Detect which cell encompasses the target text, then output its (X, Y) center coordinate. 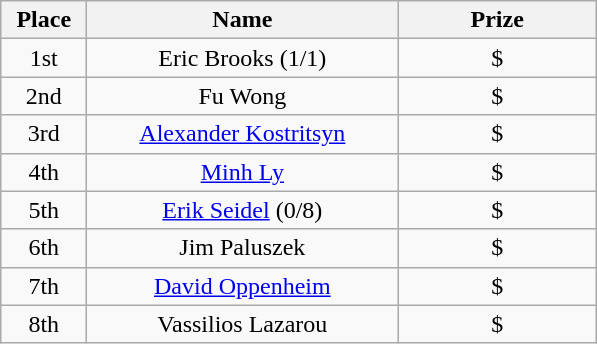
2nd (44, 96)
Alexander Kostritsyn (242, 134)
3rd (44, 134)
5th (44, 210)
Prize (498, 20)
8th (44, 324)
Fu Wong (242, 96)
Name (242, 20)
6th (44, 248)
Eric Brooks (1/1) (242, 58)
Erik Seidel (0/8) (242, 210)
David Oppenheim (242, 286)
Jim Paluszek (242, 248)
Place (44, 20)
Vassilios Lazarou (242, 324)
4th (44, 172)
Minh Ly (242, 172)
1st (44, 58)
7th (44, 286)
